Identify which cell holds the provided text, then report its (X, Y) central coordinate. 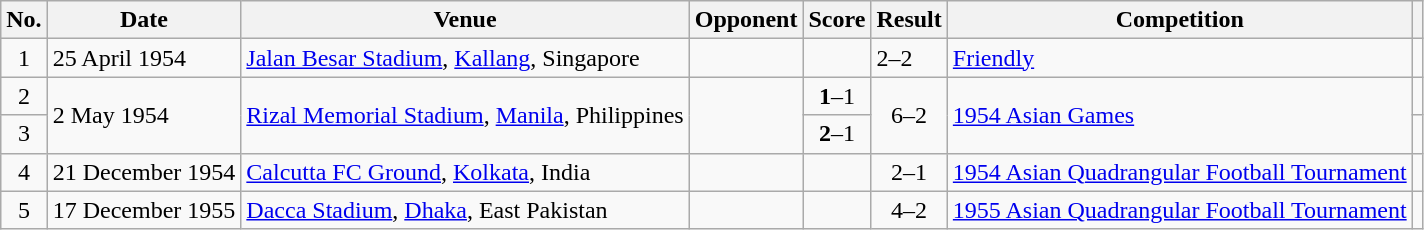
3 (24, 134)
1955 Asian Quadrangular Football Tournament (1180, 210)
1 (24, 58)
Rizal Memorial Stadium, Manila, Philippines (465, 115)
25 April 1954 (144, 58)
2 (24, 96)
2 May 1954 (144, 115)
Dacca Stadium, Dhaka, East Pakistan (465, 210)
2–2 (909, 58)
No. (24, 20)
4 (24, 172)
Friendly (1180, 58)
Result (909, 20)
1–1 (837, 96)
1954 Asian Games (1180, 115)
1954 Asian Quadrangular Football Tournament (1180, 172)
Date (144, 20)
Opponent (746, 20)
Score (837, 20)
21 December 1954 (144, 172)
Venue (465, 20)
6–2 (909, 115)
Jalan Besar Stadium, Kallang, Singapore (465, 58)
Calcutta FC Ground, Kolkata, India (465, 172)
Competition (1180, 20)
4–2 (909, 210)
5 (24, 210)
17 December 1955 (144, 210)
